Locate the cell with the specified text and output its (x, y) center coordinate. 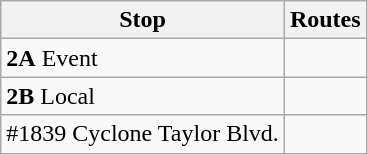
Stop (143, 20)
Routes (325, 20)
2A Event (143, 58)
#1839 Cyclone Taylor Blvd. (143, 134)
2B Local (143, 96)
